Locate the cell with the specified text and output its [x, y] center coordinate. 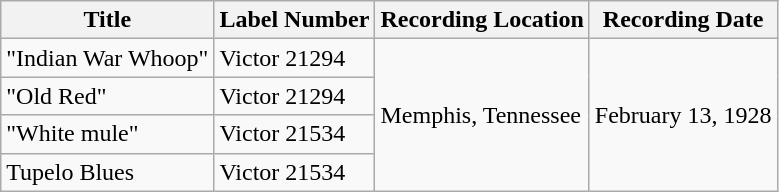
"Indian War Whoop" [108, 58]
Memphis, Tennessee [482, 115]
"Old Red" [108, 96]
Recording Location [482, 20]
"White mule" [108, 134]
Recording Date [683, 20]
Title [108, 20]
February 13, 1928 [683, 115]
Tupelo Blues [108, 172]
Label Number [294, 20]
